Find where the given text appears and provide that cell's center as (x, y) coordinate. 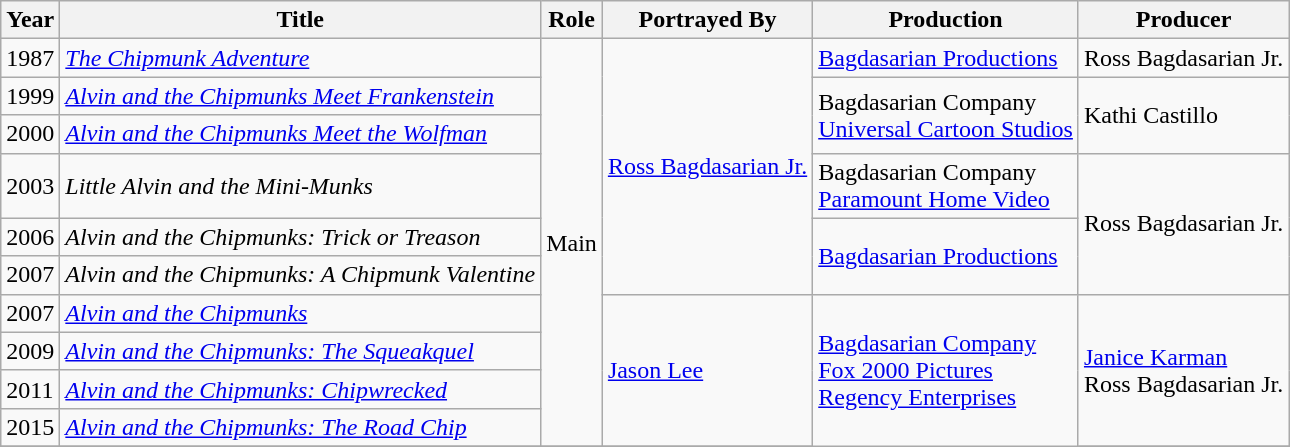
Alvin and the Chipmunks: Trick or Treason (300, 237)
Role (572, 20)
Kathi Castillo (1183, 115)
Title (300, 20)
Jason Lee (707, 370)
Portrayed By (707, 20)
Production (946, 20)
Alvin and the Chipmunks Meet the Wolfman (300, 134)
2003 (30, 186)
Little Alvin and the Mini-Munks (300, 186)
Alvin and the Chipmunks (300, 313)
Producer (1183, 20)
Bagdasarian CompanyUniversal Cartoon Studios (946, 115)
2006 (30, 237)
Alvin and the Chipmunks: A Chipmunk Valentine (300, 275)
2000 (30, 134)
2015 (30, 427)
Alvin and the Chipmunks Meet Frankenstein (300, 96)
2011 (30, 389)
Main (572, 243)
Bagdasarian CompanyParamount Home Video (946, 186)
Bagdasarian CompanyFox 2000 PicturesRegency Enterprises (946, 370)
Alvin and the Chipmunks: Chipwrecked (300, 389)
Janice KarmanRoss Bagdasarian Jr. (1183, 370)
Year (30, 20)
Alvin and the Chipmunks: The Squeakquel (300, 351)
Alvin and the Chipmunks: The Road Chip (300, 427)
The Chipmunk Adventure (300, 58)
1999 (30, 96)
1987 (30, 58)
2009 (30, 351)
